Find where the given text appears and provide that cell's center as (X, Y) coordinate. 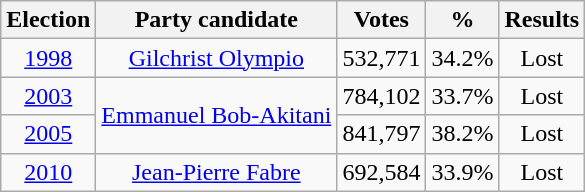
692,584 (382, 172)
1998 (48, 58)
Votes (382, 20)
Election (48, 20)
Gilchrist Olympio (216, 58)
% (462, 20)
Party candidate (216, 20)
38.2% (462, 134)
Emmanuel Bob-Akitani (216, 115)
841,797 (382, 134)
2005 (48, 134)
34.2% (462, 58)
532,771 (382, 58)
33.9% (462, 172)
Jean-Pierre Fabre (216, 172)
2003 (48, 96)
Results (542, 20)
33.7% (462, 96)
784,102 (382, 96)
2010 (48, 172)
